Scan for the cell matching the given text and deliver its [x, y] coordinate at center. 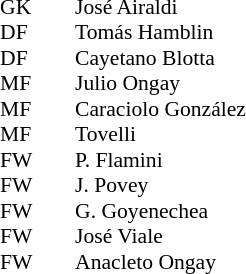
P. Flamini [160, 160]
Tovelli [160, 135]
Julio Ongay [160, 83]
José Viale [160, 237]
G. Goyenechea [160, 211]
Tomás Hamblin [160, 33]
J. Povey [160, 185]
Caraciolo González [160, 109]
Cayetano Blotta [160, 58]
